Identify which cell holds the provided text, then report its [X, Y] central coordinate. 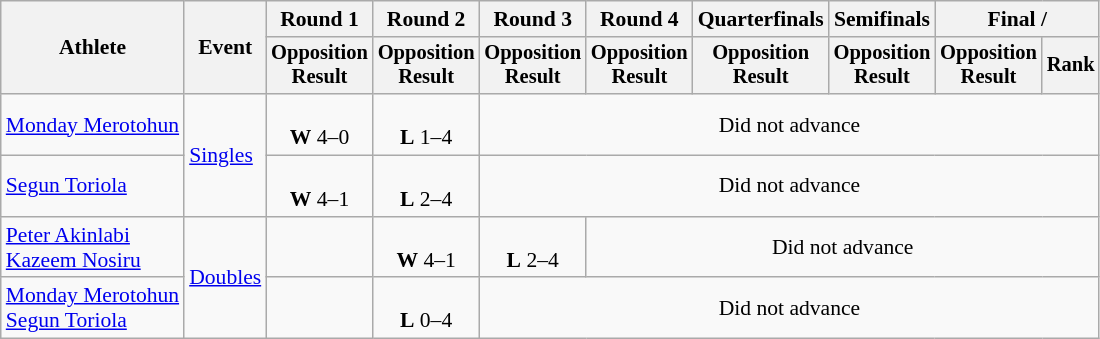
Round 1 [320, 19]
Monday Merotohun [92, 124]
Final / [1017, 19]
Monday MerotohunSegun Toriola [92, 308]
Rank [1071, 66]
Semifinals [882, 19]
Segun Toriola [92, 186]
Round 2 [426, 19]
Doubles [225, 278]
Quarterfinals [761, 19]
Athlete [92, 48]
L 1–4 [426, 124]
W 4–0 [320, 124]
Event [225, 48]
Peter AkinlabiKazeem Nosiru [92, 248]
Round 3 [532, 19]
Singles [225, 155]
Round 4 [640, 19]
L 0–4 [426, 308]
